Identify which cell holds the provided text, then report its [X, Y] central coordinate. 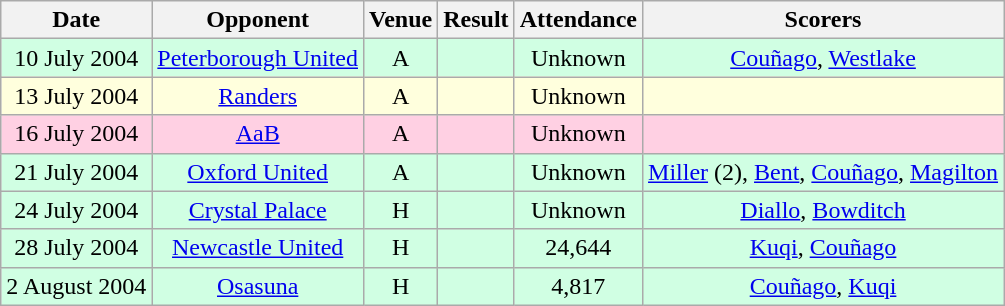
Osasuna [258, 286]
Kuqi, Couñago [824, 248]
24 July 2004 [76, 210]
24,644 [578, 248]
Diallo, Bowditch [824, 210]
Scorers [824, 20]
21 July 2004 [76, 172]
Miller (2), Bent, Couñago, Magilton [824, 172]
Opponent [258, 20]
Newcastle United [258, 248]
Oxford United [258, 172]
13 July 2004 [76, 96]
Crystal Palace [258, 210]
Attendance [578, 20]
Peterborough United [258, 58]
Couñago, Kuqi [824, 286]
16 July 2004 [76, 134]
10 July 2004 [76, 58]
Couñago, Westlake [824, 58]
4,817 [578, 286]
Venue [401, 20]
Date [76, 20]
28 July 2004 [76, 248]
Randers [258, 96]
AaB [258, 134]
Result [476, 20]
2 August 2004 [76, 286]
